Output the [X, Y] coordinate of the center of the cell containing the given text.  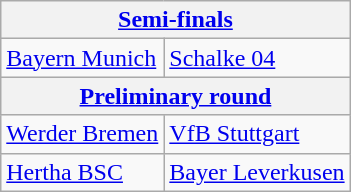
Hertha BSC [82, 172]
Semi-finals [176, 20]
Bayern Munich [82, 58]
Preliminary round [176, 96]
Werder Bremen [82, 134]
Bayer Leverkusen [257, 172]
VfB Stuttgart [257, 134]
Schalke 04 [257, 58]
